Output the (X, Y) coordinate of the center of the cell containing the given text.  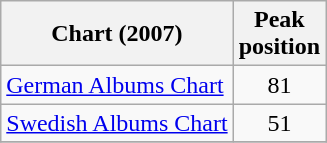
Swedish Albums Chart (117, 123)
German Albums Chart (117, 85)
51 (279, 123)
Chart (2007) (117, 34)
Peakposition (279, 34)
81 (279, 85)
